Identify which cell holds the provided text, then report its [x, y] central coordinate. 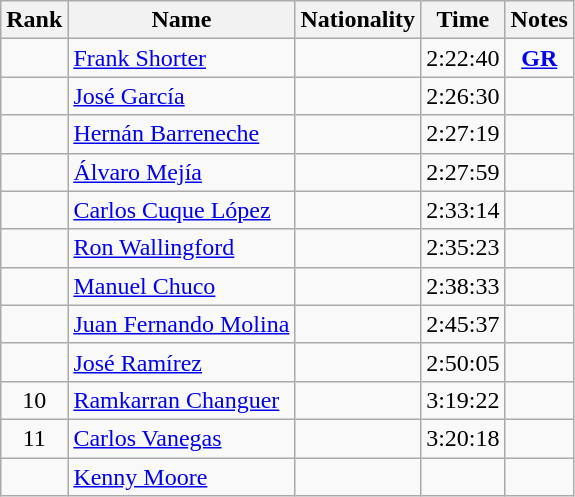
Ron Wallingford [182, 248]
11 [34, 438]
Rank [34, 20]
2:27:59 [463, 172]
Carlos Cuque López [182, 210]
José Ramírez [182, 362]
2:45:37 [463, 324]
2:38:33 [463, 286]
Nationality [358, 20]
3:20:18 [463, 438]
2:27:19 [463, 134]
Kenny Moore [182, 477]
Hernán Barreneche [182, 134]
2:35:23 [463, 248]
Notes [539, 20]
2:26:30 [463, 96]
Name [182, 20]
2:50:05 [463, 362]
10 [34, 400]
José García [182, 96]
GR [539, 58]
2:22:40 [463, 58]
Ramkarran Changuer [182, 400]
Frank Shorter [182, 58]
Time [463, 20]
Juan Fernando Molina [182, 324]
2:33:14 [463, 210]
Manuel Chuco [182, 286]
Carlos Vanegas [182, 438]
3:19:22 [463, 400]
Álvaro Mejía [182, 172]
